Return [X, Y] of the center of cell containing provided text 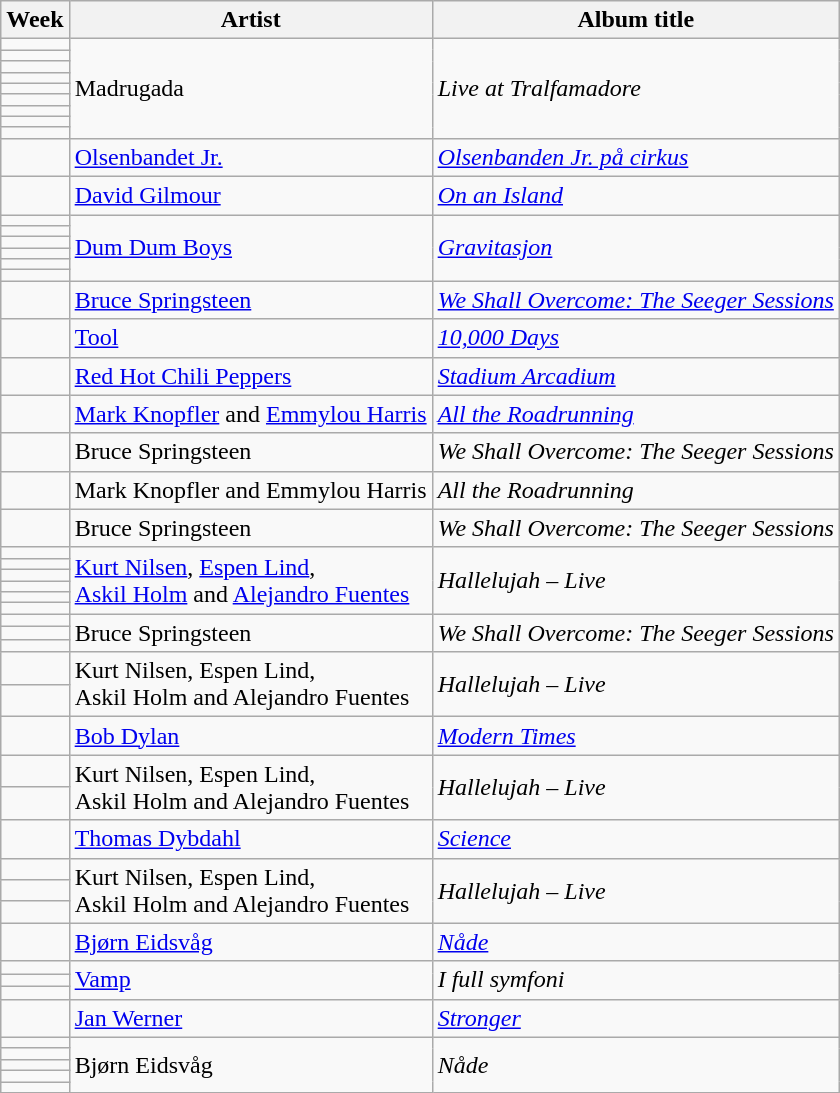
Bob Dylan [250, 736]
Thomas Dybdahl [250, 839]
Red Hot Chili Peppers [250, 376]
Artist [250, 20]
Jan Werner [250, 1018]
David Gilmour [250, 195]
Tool [250, 338]
Modern Times [636, 736]
Madrugada [250, 89]
Album title [636, 20]
Week [35, 20]
Gravitasjon [636, 247]
Stronger [636, 1018]
Vamp [250, 980]
Olsenbanden Jr. på cirkus [636, 157]
Stadium Arcadium [636, 376]
10,000 Days [636, 338]
Live at Tralfamadore [636, 89]
Dum Dum Boys [250, 247]
I full symfoni [636, 980]
Olsenbandet Jr. [250, 157]
Science [636, 839]
On an Island [636, 195]
